Find where the given text appears and provide that cell's center as [X, Y] coordinate. 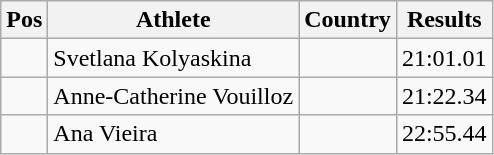
22:55.44 [444, 134]
Results [444, 20]
Anne-Catherine Vouilloz [174, 96]
Pos [24, 20]
Athlete [174, 20]
Ana Vieira [174, 134]
21:22.34 [444, 96]
Country [348, 20]
21:01.01 [444, 58]
Svetlana Kolyaskina [174, 58]
